Scan for the cell matching the given text and deliver its (X, Y) coordinate at center. 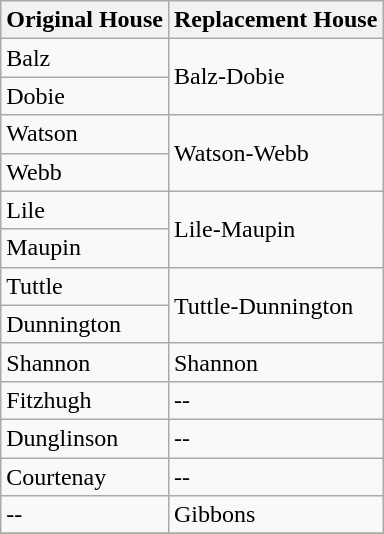
Lile (85, 210)
Dunglinson (85, 438)
Watson (85, 134)
Original House (85, 20)
Gibbons (275, 515)
Fitzhugh (85, 400)
Balz (85, 58)
Tuttle-Dunnington (275, 305)
Courtenay (85, 477)
Balz-Dobie (275, 77)
Webb (85, 172)
Maupin (85, 248)
Dobie (85, 96)
Replacement House (275, 20)
Watson-Webb (275, 153)
Dunnington (85, 324)
Lile-Maupin (275, 229)
Tuttle (85, 286)
